Find where the given text appears and provide that cell's center as [X, Y] coordinate. 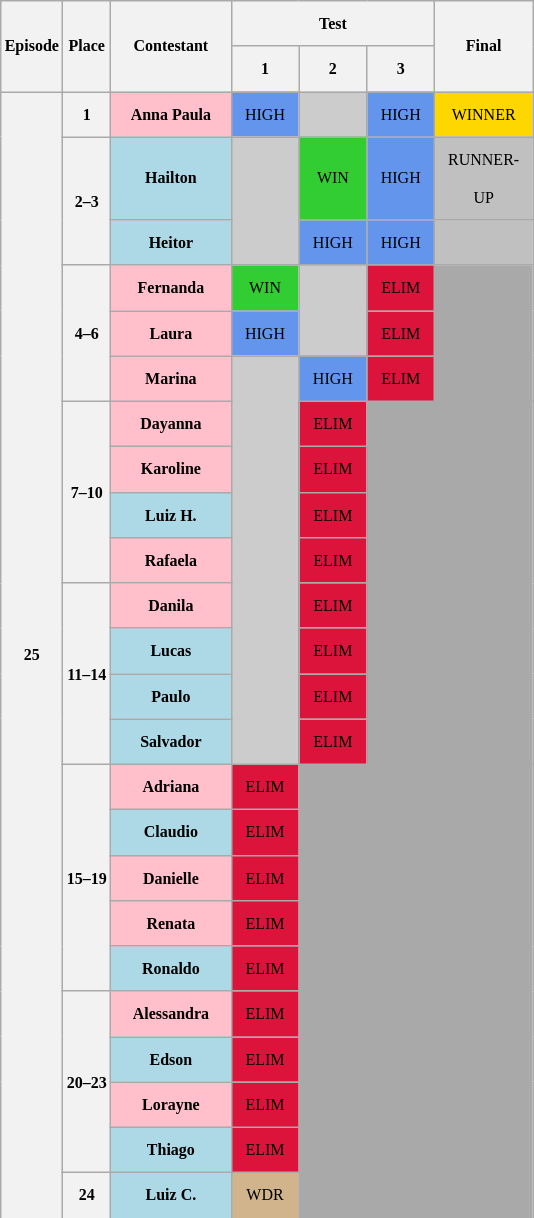
Luiz H. [171, 514]
2–3 [87, 201]
WDR [265, 1194]
Paulo [171, 696]
Thiago [171, 1150]
Final [484, 46]
Edson [171, 1058]
Contestant [171, 46]
RUNNER-UP [484, 178]
4–6 [87, 333]
15–19 [87, 878]
Alessandra [171, 1014]
Danielle [171, 878]
Dayanna [171, 424]
Adriana [171, 786]
Ronaldo [171, 968]
24 [87, 1194]
Hailton [171, 178]
Lucas [171, 650]
Karoline [171, 468]
Rafaela [171, 560]
Anna Paula [171, 114]
Fernanda [171, 288]
Salvador [171, 742]
Claudio [171, 832]
Episode [32, 46]
Luiz C. [171, 1194]
WINNER [484, 114]
Heitor [171, 242]
11–14 [87, 673]
3 [401, 68]
25 [32, 654]
Danila [171, 604]
2 [333, 68]
Laura [171, 332]
7–10 [87, 492]
Marina [171, 378]
Renata [171, 922]
Test [333, 22]
20–23 [87, 1082]
Place [87, 46]
Lorayne [171, 1104]
